Provide the [x, y] coordinate of the cell's center where the given text is located.  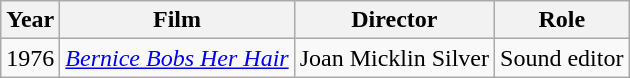
Director [394, 20]
Sound editor [562, 58]
1976 [30, 58]
Film [177, 20]
Year [30, 20]
Bernice Bobs Her Hair [177, 58]
Role [562, 20]
Joan Micklin Silver [394, 58]
